Pinpoint the cell where the given text exists, returning its (X, Y) midpoint coordinate. 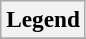
Legend (43, 19)
